For the text-containing cell, return its midpoint in [X, Y] coordinate format. 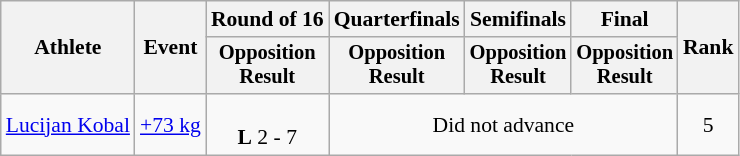
Quarterfinals [397, 19]
Round of 16 [268, 19]
Rank [708, 48]
Lucijan Kobal [68, 124]
5 [708, 124]
+73 kg [170, 124]
Did not advance [504, 124]
L 2 - 7 [268, 124]
Athlete [68, 48]
Event [170, 48]
Semifinals [518, 19]
Final [624, 19]
